Detect which cell encompasses the target text, then output its [X, Y] center coordinate. 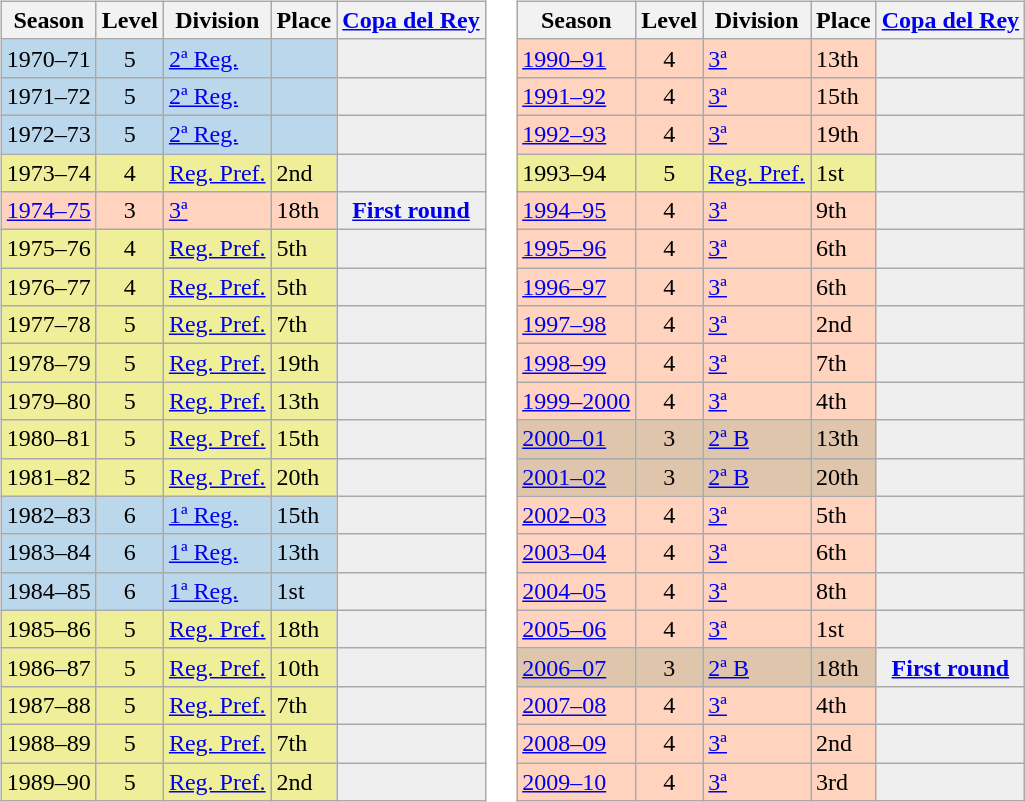
1994–95 [576, 211]
1989–90 [48, 781]
1972–73 [48, 134]
1999–2000 [576, 401]
1983–84 [48, 553]
1978–79 [48, 363]
2006–07 [576, 667]
1971–72 [48, 96]
1975–76 [48, 249]
1997–98 [576, 325]
1977–78 [48, 325]
1984–85 [48, 591]
2007–08 [576, 705]
1970–71 [48, 58]
1986–87 [48, 667]
3rd [844, 781]
1979–80 [48, 401]
1982–83 [48, 515]
2005–06 [576, 629]
1985–86 [48, 629]
1987–88 [48, 705]
8th [844, 591]
1992–93 [576, 134]
1981–82 [48, 477]
1973–74 [48, 173]
1996–97 [576, 287]
1998–99 [576, 363]
1974–75 [48, 211]
1993–94 [576, 173]
1991–92 [576, 96]
1995–96 [576, 249]
1976–77 [48, 287]
2001–02 [576, 477]
2003–04 [576, 553]
2002–03 [576, 515]
9th [844, 211]
1980–81 [48, 439]
2000–01 [576, 439]
2004–05 [576, 591]
1990–91 [576, 58]
2008–09 [576, 743]
2009–10 [576, 781]
1988–89 [48, 743]
10th [304, 667]
